Output the (x, y) coordinate of the center of the cell containing the given text.  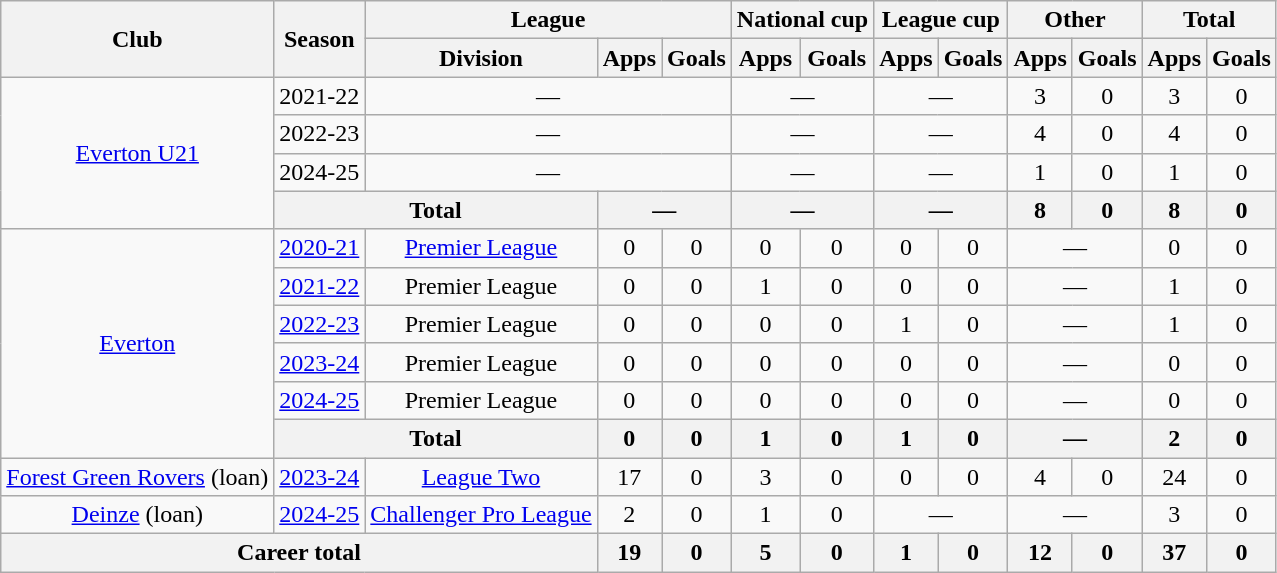
Forest Green Rovers (loan) (138, 477)
Season (320, 39)
Club (138, 39)
12 (1040, 553)
Other (1075, 20)
2020-21 (320, 248)
Everton (138, 343)
League Two (481, 477)
24 (1174, 477)
5 (765, 553)
19 (629, 553)
Career total (299, 553)
League (548, 20)
National cup (802, 20)
Division (481, 58)
37 (1174, 553)
Deinze (loan) (138, 515)
League cup (941, 20)
Challenger Pro League (481, 515)
Everton U21 (138, 153)
17 (629, 477)
